Scan for the cell matching the given text and deliver its (X, Y) coordinate at center. 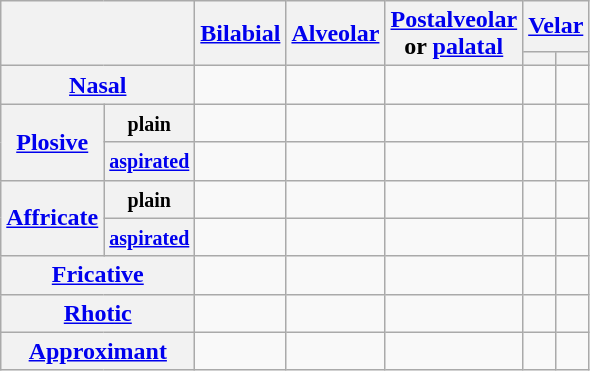
Approximant (98, 351)
Postalveolaror palatal (454, 34)
Nasal (98, 85)
Bilabial (240, 34)
Velar (556, 26)
Alveolar (336, 34)
Affricate (52, 218)
Fricative (98, 275)
Plosive (52, 142)
Rhotic (98, 313)
